Scan for the cell matching the given text and deliver its [x, y] coordinate at center. 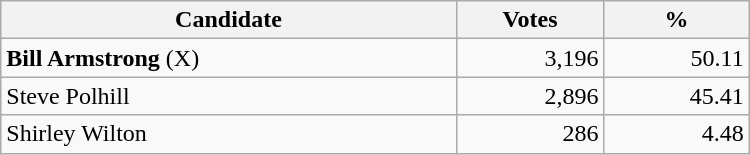
4.48 [676, 134]
Candidate [228, 20]
Steve Polhill [228, 96]
2,896 [530, 96]
% [676, 20]
286 [530, 134]
Shirley Wilton [228, 134]
Bill Armstrong (X) [228, 58]
Votes [530, 20]
45.41 [676, 96]
3,196 [530, 58]
50.11 [676, 58]
